Capture the cell that displays the provided text and extract its (X, Y) central coordinate. 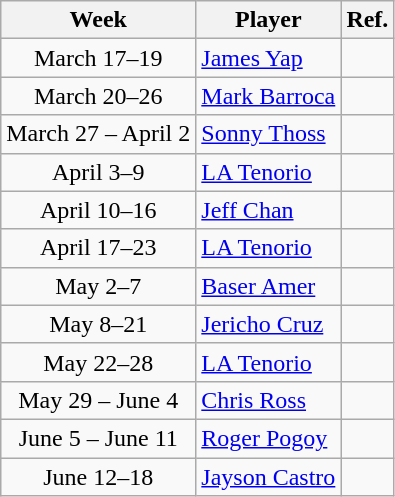
Week (98, 20)
May 29 – June 4 (98, 400)
June 12–18 (98, 477)
May 22–28 (98, 362)
Roger Pogoy (268, 438)
Sonny Thoss (268, 134)
Chris Ross (268, 400)
Baser Amer (268, 286)
June 5 – June 11 (98, 438)
May 8–21 (98, 324)
Mark Barroca (268, 96)
May 2–7 (98, 286)
March 17–19 (98, 58)
April 17–23 (98, 248)
Jericho Cruz (268, 324)
Jayson Castro (268, 477)
April 3–9 (98, 172)
April 10–16 (98, 210)
Jeff Chan (268, 210)
Ref. (368, 20)
March 27 – April 2 (98, 134)
Player (268, 20)
James Yap (268, 58)
March 20–26 (98, 96)
